Return (X, Y) of the center of cell containing provided text 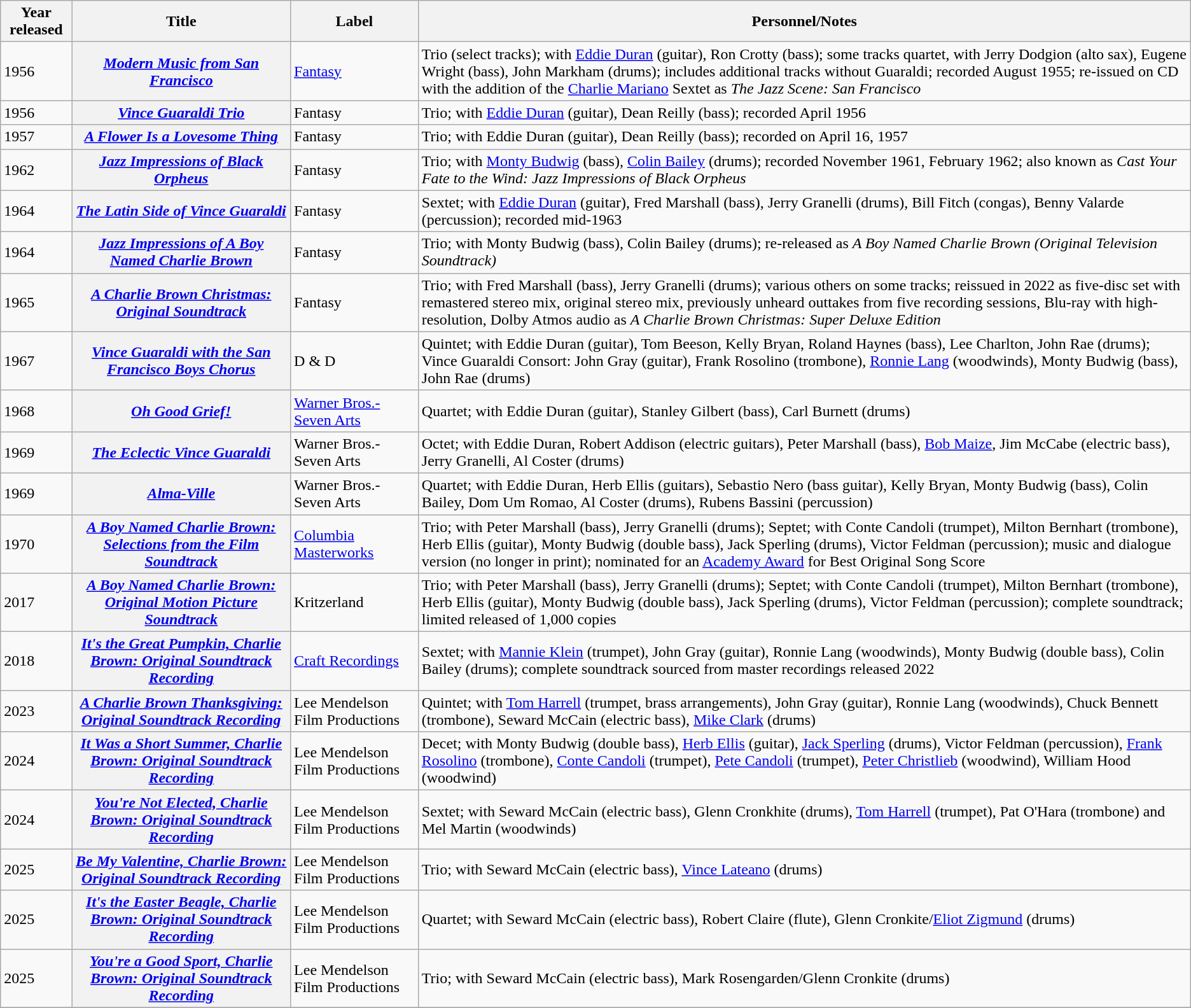
D & D (355, 361)
It Was a Short Summer, Charlie Brown: Original Soundtrack Recording (181, 761)
You're a Good Sport, Charlie Brown: Original Soundtrack Recording (181, 978)
You're Not Elected, Charlie Brown: Original Soundtrack Recording (181, 820)
Trio; with Eddie Duran (guitar), Dean Reilly (bass); recorded on April 16, 1957 (804, 137)
A Boy Named Charlie Brown: Selections from the Film Soundtrack (181, 543)
Jazz Impressions of A Boy Named Charlie Brown (181, 252)
1970 (36, 543)
Sextet; with Seward McCain (electric bass), Glenn Cronkhite (drums), Tom Harrell (trumpet), Pat O'Hara (trombone) and Mel Martin (woodwinds) (804, 820)
A Flower Is a Lovesome Thing (181, 137)
The Latin Side of Vince Guaraldi (181, 211)
Trio; with Seward McCain (electric bass), Vince Lateano (drums) (804, 869)
Vince Guaraldi Trio (181, 113)
Jazz Impressions of Black Orpheus (181, 169)
Year released (36, 22)
1967 (36, 361)
1965 (36, 302)
Craft Recordings (355, 661)
Sextet; with Eddie Duran (guitar), Fred Marshall (bass), Jerry Granelli (drums), Bill Fitch (congas), Benny Valarde (percussion); recorded mid-1963 (804, 211)
A Charlie Brown Thanksgiving: Original Soundtrack Recording (181, 711)
1957 (36, 137)
2018 (36, 661)
Kritzerland (355, 603)
It's the Easter Beagle, Charlie Brown: Original Soundtrack Recording (181, 920)
A Charlie Brown Christmas: Original Soundtrack (181, 302)
The Eclectic Vince Guaraldi (181, 452)
1962 (36, 169)
Quartet; with Eddie Duran (guitar), Stanley Gilbert (bass), Carl Burnett (drums) (804, 411)
Title (181, 22)
1968 (36, 411)
Vince Guaraldi with the San Francisco Boys Chorus (181, 361)
Personnel/Notes (804, 22)
Be My Valentine, Charlie Brown: Original Soundtrack Recording (181, 869)
2017 (36, 603)
Trio; with Eddie Duran (guitar), Dean Reilly (bass); recorded April 1956 (804, 113)
Modern Music from San Francisco (181, 71)
Label (355, 22)
Quartet; with Seward McCain (electric bass), Robert Claire (flute), Glenn Cronkite/Eliot Zigmund (drums) (804, 920)
Trio; with Seward McCain (electric bass), Mark Rosengarden/Glenn Cronkite (drums) (804, 978)
A Boy Named Charlie Brown: Original Motion Picture Soundtrack (181, 603)
It's the Great Pumpkin, Charlie Brown: Original Soundtrack Recording (181, 661)
Columbia Masterworks (355, 543)
Alma-Ville (181, 494)
Oh Good Grief! (181, 411)
Trio; with Monty Budwig (bass), Colin Bailey (drums); re-released as A Boy Named Charlie Brown (Original Television Soundtrack) (804, 252)
2023 (36, 711)
